Search for the cell housing the specified text and yield its (x, y) center coordinate. 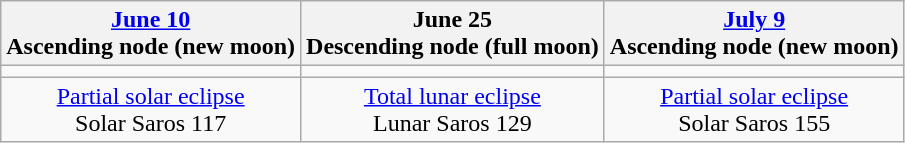
Total lunar eclipseLunar Saros 129 (453, 110)
Partial solar eclipseSolar Saros 155 (754, 110)
June 10Ascending node (new moon) (151, 34)
June 25Descending node (full moon) (453, 34)
July 9Ascending node (new moon) (754, 34)
Partial solar eclipseSolar Saros 117 (151, 110)
